Output the (x, y) coordinate of the center of the cell containing the given text.  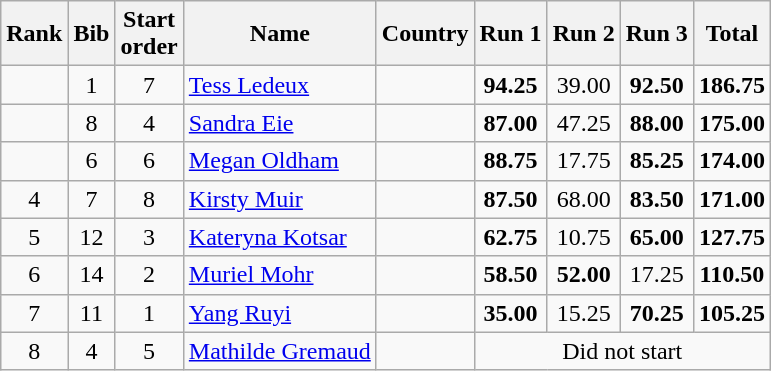
105.25 (732, 313)
Tess Ledeux (280, 85)
Bib (92, 34)
87.50 (510, 199)
11 (92, 313)
174.00 (732, 161)
3 (149, 237)
Did not start (622, 351)
186.75 (732, 85)
Yang Ruyi (280, 313)
12 (92, 237)
92.50 (656, 85)
Muriel Mohr (280, 275)
Name (280, 34)
83.50 (656, 199)
17.25 (656, 275)
17.75 (584, 161)
Run 3 (656, 34)
Sandra Eie (280, 123)
85.25 (656, 161)
70.25 (656, 313)
94.25 (510, 85)
88.75 (510, 161)
175.00 (732, 123)
10.75 (584, 237)
171.00 (732, 199)
Megan Oldham (280, 161)
62.75 (510, 237)
15.25 (584, 313)
47.25 (584, 123)
14 (92, 275)
Kirsty Muir (280, 199)
Country (425, 34)
35.00 (510, 313)
Startorder (149, 34)
39.00 (584, 85)
88.00 (656, 123)
Run 2 (584, 34)
110.50 (732, 275)
68.00 (584, 199)
Total (732, 34)
87.00 (510, 123)
127.75 (732, 237)
Mathilde Gremaud (280, 351)
Run 1 (510, 34)
58.50 (510, 275)
Kateryna Kotsar (280, 237)
2 (149, 275)
52.00 (584, 275)
Rank (34, 34)
65.00 (656, 237)
